Return the (x, y) coordinate for the center point of the cell that contains the specified text.  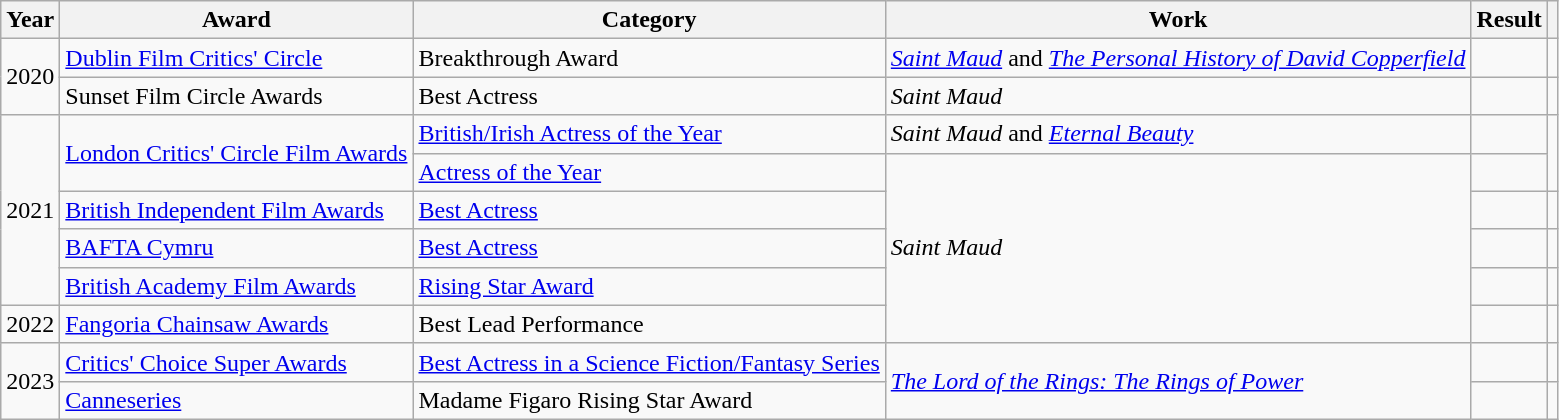
2021 (30, 210)
Fangoria Chainsaw Awards (236, 324)
Breakthrough Award (649, 58)
British Academy Film Awards (236, 286)
Saint Maud and Eternal Beauty (1178, 134)
2020 (30, 77)
Saint Maud and The Personal History of David Copperfield (1178, 58)
British/Irish Actress of the Year (649, 134)
Canneseries (236, 400)
2022 (30, 324)
BAFTA Cymru (236, 248)
Actress of the Year (649, 172)
The Lord of the Rings: The Rings of Power (1178, 381)
British Independent Film Awards (236, 210)
Year (30, 20)
Dublin Film Critics' Circle (236, 58)
2023 (30, 381)
London Critics' Circle Film Awards (236, 153)
Rising Star Award (649, 286)
Award (236, 20)
Critics' Choice Super Awards (236, 362)
Sunset Film Circle Awards (236, 96)
Category (649, 20)
Best Actress in a Science Fiction/Fantasy Series (649, 362)
Result (1509, 20)
Madame Figaro Rising Star Award (649, 400)
Work (1178, 20)
Best Lead Performance (649, 324)
